Return the (x, y) coordinate for the center point of the cell that contains the specified text.  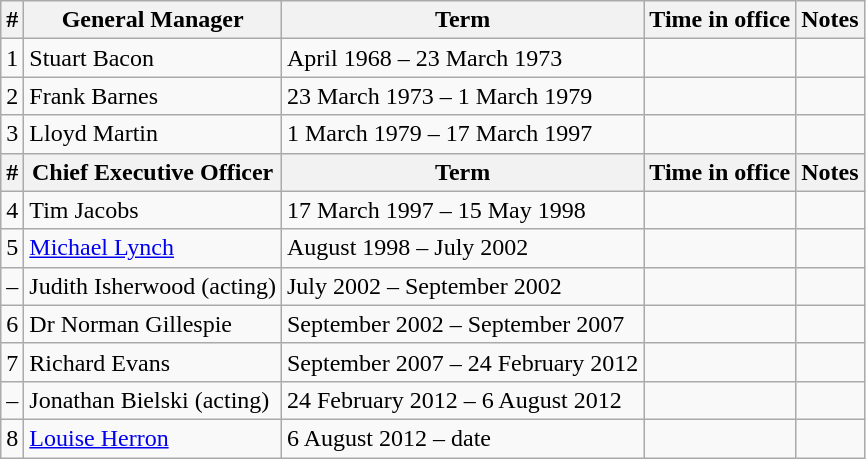
Frank Barnes (153, 96)
Richard Evans (153, 362)
1 March 1979 – 17 March 1997 (462, 134)
April 1968 – 23 March 1973 (462, 58)
Michael Lynch (153, 248)
7 (12, 362)
Jonathan Bielski (acting) (153, 400)
Louise Herron (153, 438)
17 March 1997 – 15 May 1998 (462, 210)
July 2002 – September 2002 (462, 286)
Chief Executive Officer (153, 172)
September 2002 – September 2007 (462, 324)
September 2007 – 24 February 2012 (462, 362)
Stuart Bacon (153, 58)
Lloyd Martin (153, 134)
3 (12, 134)
6 (12, 324)
Tim Jacobs (153, 210)
Judith Isherwood (acting) (153, 286)
August 1998 – July 2002 (462, 248)
24 February 2012 – 6 August 2012 (462, 400)
6 August 2012 – date (462, 438)
4 (12, 210)
5 (12, 248)
General Manager (153, 20)
23 March 1973 – 1 March 1979 (462, 96)
2 (12, 96)
8 (12, 438)
Dr Norman Gillespie (153, 324)
1 (12, 58)
